Determine the (X, Y) coordinate at the center of the cell enclosing the given text.  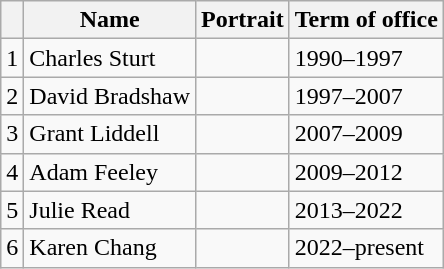
2013–2022 (366, 210)
2 (12, 96)
Name (110, 20)
Term of office (366, 20)
6 (12, 248)
Portrait (243, 20)
1 (12, 58)
5 (12, 210)
1990–1997 (366, 58)
Charles Sturt (110, 58)
1997–2007 (366, 96)
4 (12, 172)
David Bradshaw (110, 96)
Julie Read (110, 210)
3 (12, 134)
Karen Chang (110, 248)
2007–2009 (366, 134)
Grant Liddell (110, 134)
Adam Feeley (110, 172)
2009–2012 (366, 172)
2022–present (366, 248)
